Extract the [X, Y] coordinate from the center of the cell holding the provided text.  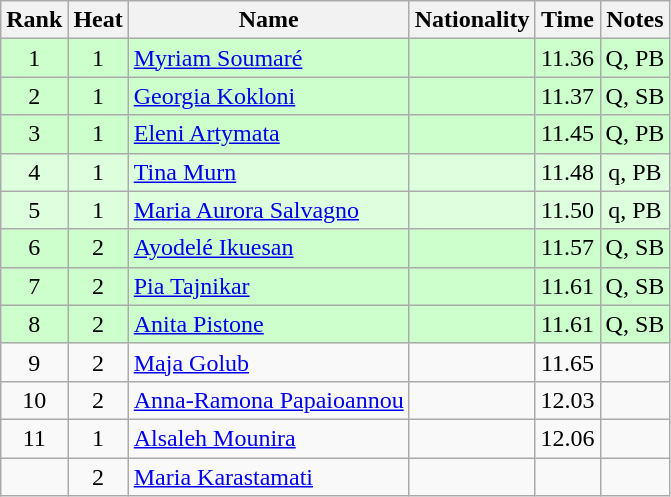
11 [34, 438]
Rank [34, 20]
5 [34, 210]
7 [34, 286]
12.06 [568, 438]
6 [34, 248]
Name [268, 20]
4 [34, 172]
Eleni Artymata [268, 134]
9 [34, 362]
11.57 [568, 248]
Anna-Ramona Papaioannou [268, 400]
12.03 [568, 400]
Georgia Kokloni [268, 96]
Maria Aurora Salvagno [268, 210]
Anita Pistone [268, 324]
11.45 [568, 134]
Myriam Soumaré [268, 58]
Maja Golub [268, 362]
8 [34, 324]
Maria Karastamati [268, 477]
Heat [98, 20]
Ayodelé Ikuesan [268, 248]
Tina Murn [268, 172]
11.37 [568, 96]
11.36 [568, 58]
10 [34, 400]
Notes [635, 20]
3 [34, 134]
Time [568, 20]
Pia Tajnikar [268, 286]
Alsaleh Mounira [268, 438]
11.50 [568, 210]
Nationality [472, 20]
11.65 [568, 362]
11.48 [568, 172]
